Return (X, Y) of the center of cell containing provided text 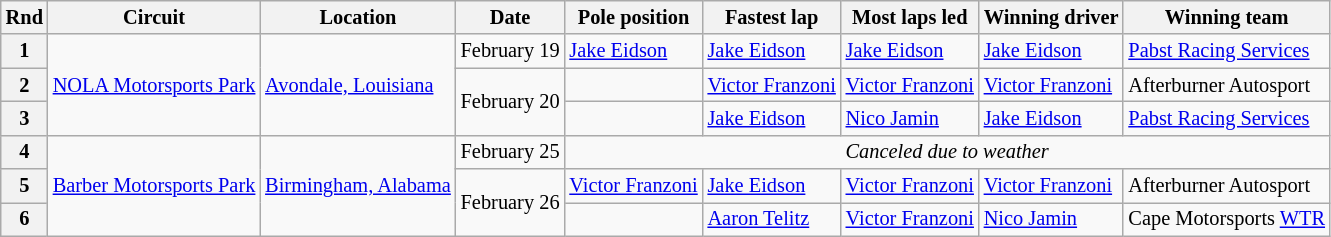
2 (24, 85)
4 (24, 152)
5 (24, 186)
Fastest lap (772, 17)
Date (510, 17)
Circuit (154, 17)
NOLA Motorsports Park (154, 84)
Rnd (24, 17)
Location (358, 17)
Barber Motorsports Park (154, 186)
Pole position (633, 17)
1 (24, 51)
Cape Motorsports WTR (1226, 219)
Avondale, Louisiana (358, 84)
Birmingham, Alabama (358, 186)
Aaron Telitz (772, 219)
Most laps led (910, 17)
6 (24, 219)
Winning driver (1052, 17)
Winning team (1226, 17)
Canceled due to weather (946, 152)
February 20 (510, 102)
3 (24, 118)
February 19 (510, 51)
February 26 (510, 202)
February 25 (510, 152)
